For the text-containing cell, return its midpoint in (x, y) coordinate format. 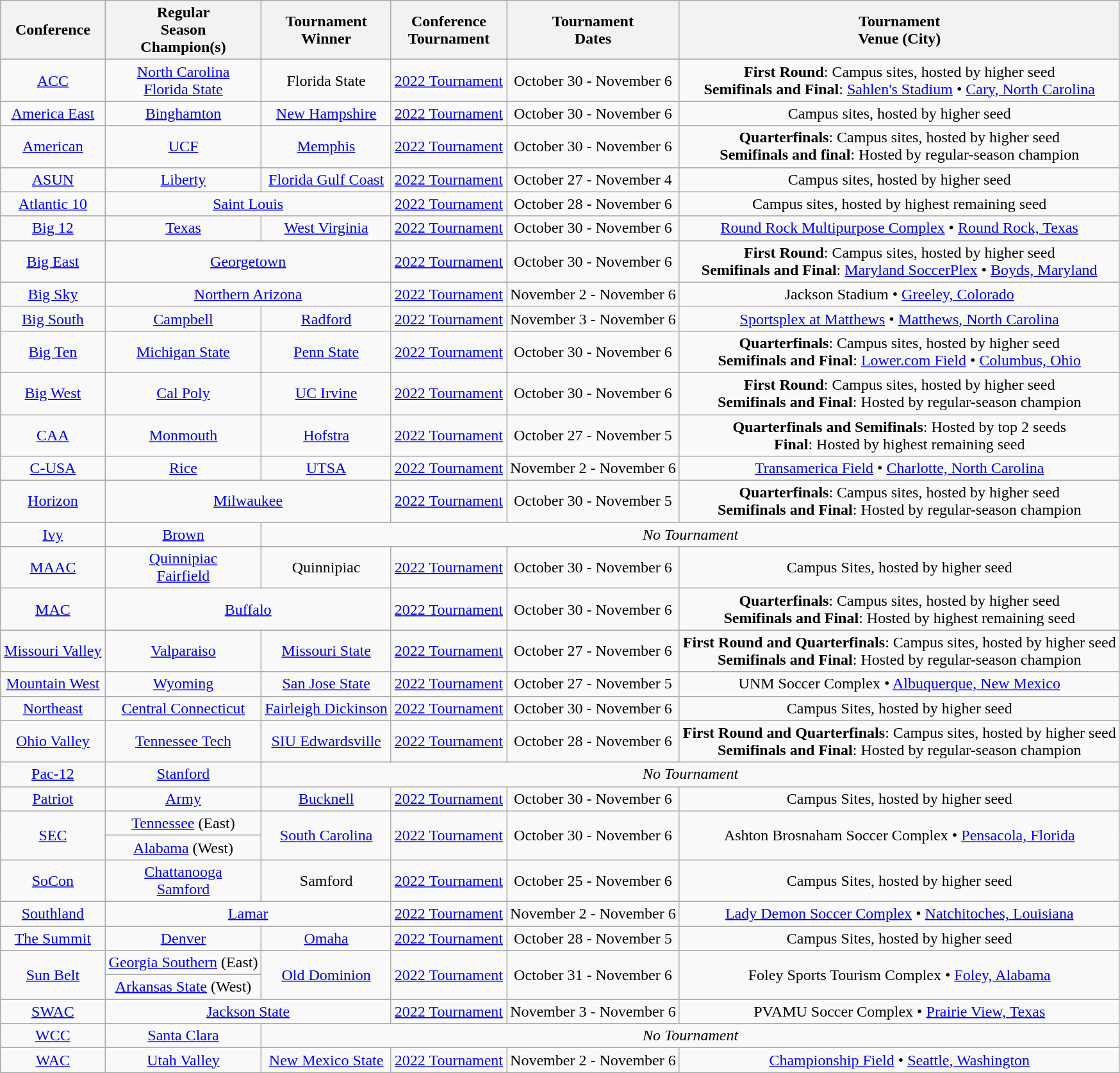
Buffalo (248, 609)
Hofstra (326, 435)
Campbell (183, 319)
ASUN (53, 179)
SWAC (53, 1011)
October 27 - November 6 (593, 651)
October 28 - November 5 (593, 938)
Alabama (West) (183, 847)
SIU Edwardsville (326, 741)
Liberty (183, 179)
Omaha (326, 938)
WAC (53, 1060)
Quarterfinals: Campus sites, hosted by higher seedSemifinals and Final: Hosted by highest remaining seed (900, 609)
October 25 - November 6 (593, 881)
Utah Valley (183, 1060)
Ashton Brosnaham Soccer Complex • Pensacola, Florida (900, 835)
Big South (53, 319)
Stanford (183, 774)
Missouri State (326, 651)
Conference (53, 30)
Michigan State (183, 351)
Pac-12 (53, 774)
Ohio Valley (53, 741)
Fairleigh Dickinson (326, 708)
Wyoming (183, 684)
Tennessee Tech (183, 741)
Georgetown (248, 262)
SoCon (53, 881)
America East (53, 113)
Ivy (53, 535)
Quinnipiac (326, 568)
Memphis (326, 146)
Tournament Venue (City) (900, 30)
First Round: Campus sites, hosted by higher seedSemifinals and Final: Sahlen's Stadium • Cary, North Carolina (900, 81)
Georgia Southern (East) (183, 963)
San Jose State (326, 684)
South Carolina (326, 835)
Bucknell (326, 799)
October 27 - November 4 (593, 179)
Radford (326, 319)
TournamentDates (593, 30)
Central Connecticut (183, 708)
C-USA (53, 469)
UTSA (326, 469)
Sportsplex at Matthews • Matthews, North Carolina (900, 319)
Championship Field • Seattle, Washington (900, 1060)
Foley Sports Tourism Complex • Foley, Alabama (900, 975)
October 31 - November 6 (593, 975)
Santa Clara (183, 1036)
UC Irvine (326, 394)
The Summit (53, 938)
Big Ten (53, 351)
Arkansas State (West) (183, 987)
Northern Arizona (248, 294)
Big 12 (53, 228)
CAA (53, 435)
First Round: Campus sites, hosted by higher seedSemifinals and Final: Maryland SoccerPlex • Boyds, Maryland (900, 262)
Atlantic 10 (53, 204)
First Round: Campus sites, hosted by higher seedSemifinals and Final: Hosted by regular-season champion (900, 394)
Cal Poly (183, 394)
Missouri Valley (53, 651)
North CarolinaFlorida State (183, 81)
American (53, 146)
Jackson State (248, 1011)
Valparaiso (183, 651)
Denver (183, 938)
Rice (183, 469)
Lady Demon Soccer Complex • Natchitoches, Louisiana (900, 913)
Big East (53, 262)
Mountain West (53, 684)
Old Dominion (326, 975)
Quarterfinals and Semifinals: Hosted by top 2 seedsFinal: Hosted by highest remaining seed (900, 435)
UCF (183, 146)
Florida State (326, 81)
ACC (53, 81)
Quarterfinals: Campus sites, hosted by higher seedSemifinals and Final: Lower.com Field • Columbus, Ohio (900, 351)
Brown (183, 535)
Binghamton (183, 113)
New Mexico State (326, 1060)
Saint Louis (248, 204)
Tournament Winner (326, 30)
ChattanoogaSamford (183, 881)
Conference Tournament (449, 30)
New Hampshire (326, 113)
WCC (53, 1036)
West Virginia (326, 228)
Horizon (53, 501)
Round Rock Multipurpose Complex • Round Rock, Texas (900, 228)
Milwaukee (248, 501)
MAC (53, 609)
Regular Season Champion(s) (183, 30)
Monmouth (183, 435)
October 30 - November 5 (593, 501)
Northeast (53, 708)
Penn State (326, 351)
Southland (53, 913)
MAAC (53, 568)
Quarterfinals: Campus sites, hosted by higher seedSemifinals and Final: Hosted by regular-season champion (900, 501)
Army (183, 799)
Jackson Stadium • Greeley, Colorado (900, 294)
Texas (183, 228)
Quarterfinals: Campus sites, hosted by higher seedSemifinals and final: Hosted by regular-season champion (900, 146)
Florida Gulf Coast (326, 179)
Patriot (53, 799)
Big Sky (53, 294)
PVAMU Soccer Complex • Prairie View, Texas (900, 1011)
Sun Belt (53, 975)
Samford (326, 881)
Tennessee (East) (183, 823)
UNM Soccer Complex • Albuquerque, New Mexico (900, 684)
Transamerica Field • Charlotte, North Carolina (900, 469)
QuinnipiacFairfield (183, 568)
Big West (53, 394)
Lamar (248, 913)
Campus sites, hosted by highest remaining seed (900, 204)
SEC (53, 835)
